Return [x, y] of the center of cell containing provided text 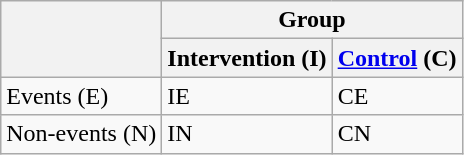
Intervention (I) [247, 58]
Non-events (N) [82, 134]
IN [247, 134]
CE [397, 96]
IE [247, 96]
Events (E) [82, 96]
Control (C) [397, 58]
Group [312, 20]
CN [397, 134]
